Determine the (X, Y) coordinate at the center of the cell enclosing the given text.  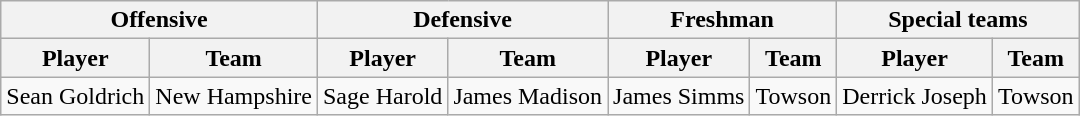
James Madison (528, 96)
James Simms (679, 96)
Derrick Joseph (915, 96)
New Hampshire (234, 96)
Offensive (160, 20)
Sean Goldrich (76, 96)
Special teams (958, 20)
Freshman (722, 20)
Defensive (462, 20)
Sage Harold (382, 96)
